Find where the given text appears and provide that cell's center as (X, Y) coordinate. 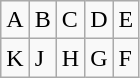
H (70, 58)
K (15, 58)
B (42, 20)
G (99, 58)
J (42, 58)
C (70, 20)
E (126, 20)
F (126, 58)
D (99, 20)
A (15, 20)
